Search for the cell housing the specified text and yield its [X, Y] center coordinate. 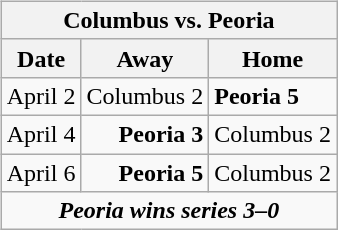
Home [273, 58]
Away [145, 58]
April 6 [41, 173]
Peoria 3 [145, 134]
April 4 [41, 134]
April 2 [41, 96]
Columbus vs. Peoria [168, 20]
Peoria wins series 3–0 [168, 211]
Date [41, 58]
